For the text-containing cell, return its midpoint in [x, y] coordinate format. 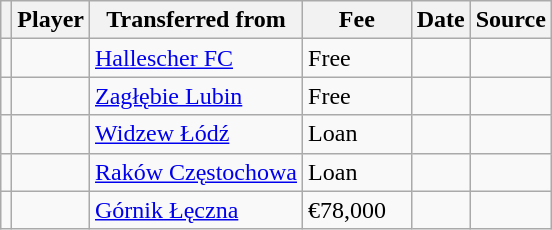
Widzew Łódź [196, 134]
Date [440, 20]
Górnik Łęczna [196, 210]
Source [510, 20]
€78,000 [358, 210]
Zagłębie Lubin [196, 96]
Hallescher FC [196, 58]
Transferred from [196, 20]
Player [51, 20]
Raków Częstochowa [196, 172]
Fee [358, 20]
